Find where the given text appears and provide that cell's center as [x, y] coordinate. 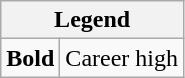
Legend [92, 20]
Bold [30, 58]
Career high [122, 58]
